Identify which cell holds the provided text, then report its (x, y) central coordinate. 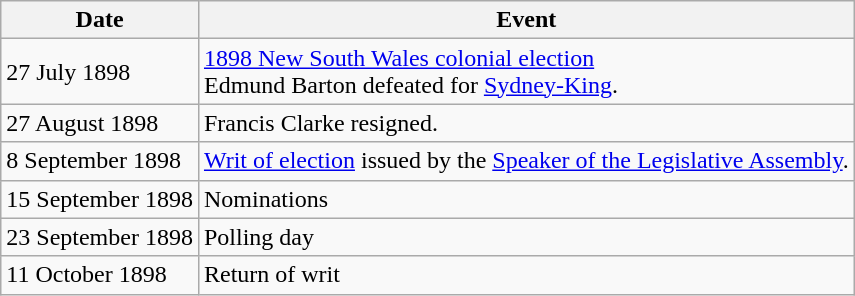
11 October 1898 (100, 275)
Event (526, 20)
Writ of election issued by the Speaker of the Legislative Assembly. (526, 161)
27 August 1898 (100, 123)
Nominations (526, 199)
1898 New South Wales colonial electionEdmund Barton defeated for Sydney-King. (526, 72)
27 July 1898 (100, 72)
8 September 1898 (100, 161)
Return of writ (526, 275)
23 September 1898 (100, 237)
Date (100, 20)
15 September 1898 (100, 199)
Polling day (526, 237)
Francis Clarke resigned. (526, 123)
